Determine the (X, Y) coordinate at the center of the cell enclosing the given text.  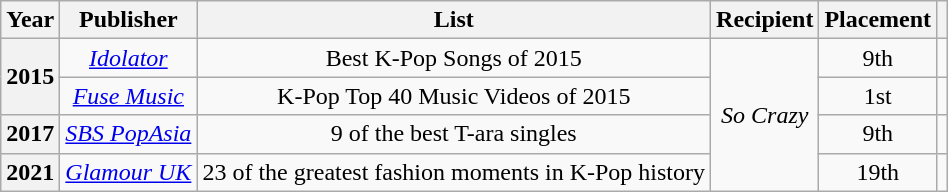
So Crazy (765, 115)
9 of the best T-ara singles (454, 134)
Placement (878, 20)
19th (878, 172)
23 of the greatest fashion moments in K-Pop history (454, 172)
Glamour UK (128, 172)
Fuse Music (128, 96)
K-Pop Top 40 Music Videos of 2015 (454, 96)
Year (30, 20)
Publisher (128, 20)
2021 (30, 172)
Recipient (765, 20)
List (454, 20)
2017 (30, 134)
SBS PopAsia (128, 134)
2015 (30, 77)
Idolator (128, 58)
1st (878, 96)
Best K-Pop Songs of 2015 (454, 58)
